Extract the [x, y] coordinate from the center of the cell holding the provided text.  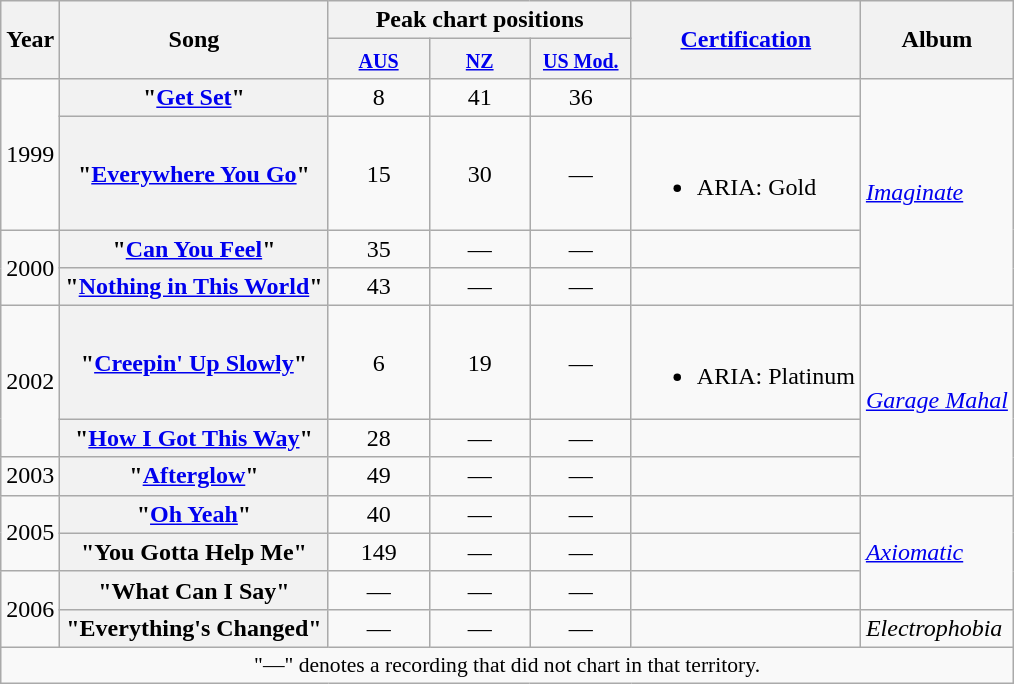
8 [378, 98]
41 [480, 98]
2002 [30, 382]
28 [378, 438]
149 [378, 552]
Album [936, 40]
15 [378, 174]
2005 [30, 533]
ARIA: Gold [746, 174]
Imaginate [936, 192]
US Mod. [580, 59]
Year [30, 40]
"Can You Feel" [194, 249]
"Get Set" [194, 98]
Electrophobia [936, 628]
49 [378, 476]
19 [480, 362]
1999 [30, 154]
"Everywhere You Go" [194, 174]
Garage Mahal [936, 400]
40 [378, 514]
2003 [30, 476]
43 [378, 287]
2006 [30, 609]
2000 [30, 268]
Certification [746, 40]
Song [194, 40]
"Everything's Changed" [194, 628]
"You Gotta Help Me" [194, 552]
AUS [378, 59]
ARIA: Platinum [746, 362]
NZ [480, 59]
35 [378, 249]
"Creepin' Up Slowly" [194, 362]
36 [580, 98]
"Oh Yeah" [194, 514]
Axiomatic [936, 552]
"—" denotes a recording that did not chart in that territory. [508, 665]
"What Can I Say" [194, 590]
"Nothing in This World" [194, 287]
"Afterglow" [194, 476]
"How I Got This Way" [194, 438]
Peak chart positions [480, 20]
6 [378, 362]
30 [480, 174]
